Pinpoint the cell where the given text exists, returning its (X, Y) midpoint coordinate. 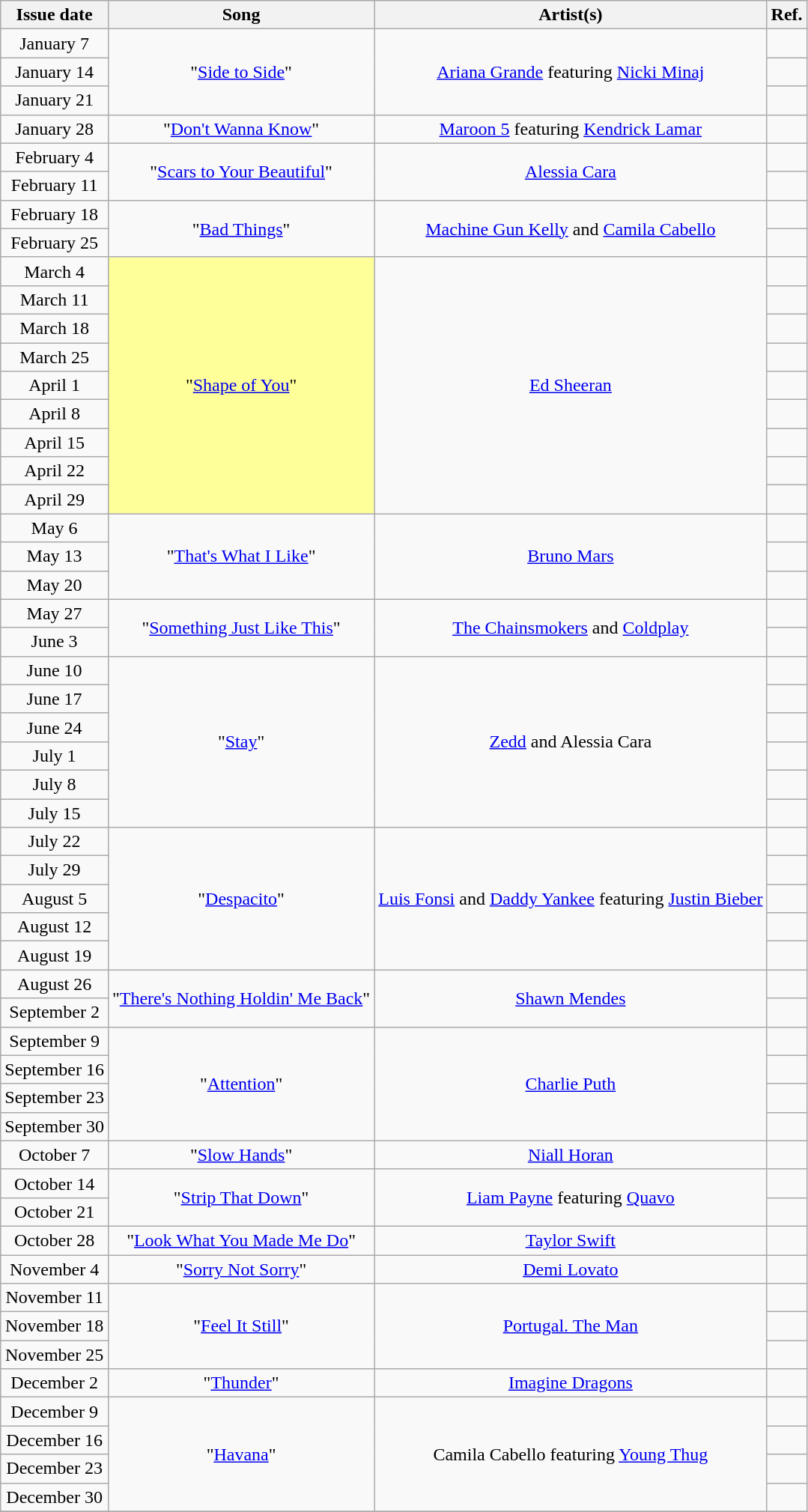
August 26 (55, 984)
September 23 (55, 1098)
"There's Nothing Holdin' Me Back" (241, 998)
October 21 (55, 1212)
May 20 (55, 585)
November 4 (55, 1269)
Demi Lovato (571, 1269)
June 24 (55, 727)
July 15 (55, 813)
Camila Cabello featuring Young Thug (571, 1454)
Artist(s) (571, 15)
October 7 (55, 1155)
"Shape of You" (241, 385)
Charlie Puth (571, 1084)
September 9 (55, 1041)
March 11 (55, 300)
Issue date (55, 15)
"Look What You Made Me Do" (241, 1240)
"Attention" (241, 1084)
June 10 (55, 670)
Imagine Dragons (571, 1383)
June 3 (55, 642)
March 25 (55, 357)
"Thunder" (241, 1383)
"Something Just Like This" (241, 628)
January 21 (55, 100)
January 28 (55, 129)
December 30 (55, 1497)
"Feel It Still" (241, 1326)
January 14 (55, 72)
Taylor Swift (571, 1240)
"Side to Side" (241, 72)
February 25 (55, 243)
Niall Horan (571, 1155)
Ed Sheeran (571, 385)
July 8 (55, 784)
February 18 (55, 214)
July 1 (55, 756)
Bruno Mars (571, 556)
August 19 (55, 956)
"Strip That Down" (241, 1197)
December 9 (55, 1412)
September 16 (55, 1069)
April 22 (55, 471)
April 29 (55, 500)
Luis Fonsi and Daddy Yankee featuring Justin Bieber (571, 899)
Ref. (786, 15)
"Bad Things" (241, 228)
September 2 (55, 1012)
November 11 (55, 1298)
May 6 (55, 528)
April 8 (55, 414)
Portugal. The Man (571, 1326)
March 18 (55, 328)
"Stay" (241, 741)
Liam Payne featuring Quavo (571, 1197)
February 4 (55, 157)
Ariana Grande featuring Nicki Minaj (571, 72)
April 1 (55, 386)
"Don't Wanna Know" (241, 129)
October 28 (55, 1240)
July 29 (55, 870)
Alessia Cara (571, 171)
January 7 (55, 43)
"Scars to Your Beautiful" (241, 171)
November 18 (55, 1326)
"That's What I Like" (241, 556)
May 13 (55, 556)
June 17 (55, 699)
July 22 (55, 842)
Maroon 5 featuring Kendrick Lamar (571, 129)
November 25 (55, 1355)
"Slow Hands" (241, 1155)
April 15 (55, 443)
"Havana" (241, 1454)
Song (241, 15)
"Despacito" (241, 899)
"Sorry Not Sorry" (241, 1269)
August 5 (55, 899)
October 14 (55, 1183)
December 16 (55, 1440)
December 23 (55, 1469)
May 27 (55, 613)
February 11 (55, 186)
The Chainsmokers and Coldplay (571, 628)
September 30 (55, 1126)
August 12 (55, 927)
Shawn Mendes (571, 998)
Machine Gun Kelly and Camila Cabello (571, 228)
March 4 (55, 271)
December 2 (55, 1383)
Zedd and Alessia Cara (571, 741)
